Extract the (X, Y) coordinate from the center of the cell holding the provided text.  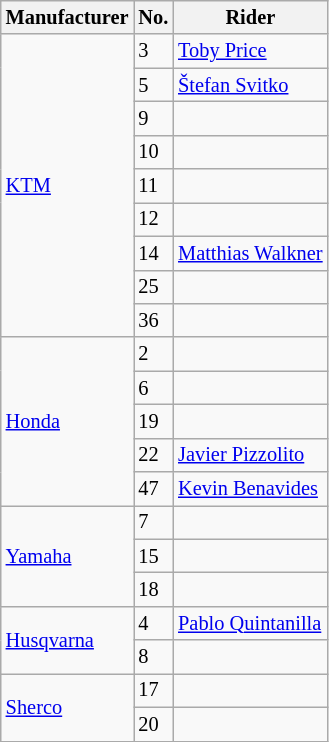
Manufacturer (68, 17)
47 (154, 489)
19 (154, 421)
2 (154, 354)
Sherco (68, 706)
12 (154, 219)
Javier Pizzolito (250, 455)
36 (154, 320)
22 (154, 455)
8 (154, 657)
11 (154, 186)
Husqvarna (68, 640)
Pablo Quintanilla (250, 623)
Toby Price (250, 51)
17 (154, 690)
20 (154, 724)
14 (154, 253)
No. (154, 17)
Rider (250, 17)
Honda (68, 421)
9 (154, 118)
Kevin Benavides (250, 489)
10 (154, 152)
18 (154, 589)
KTM (68, 186)
Matthias Walkner (250, 253)
Yamaha (68, 556)
5 (154, 85)
7 (154, 522)
3 (154, 51)
25 (154, 287)
4 (154, 623)
15 (154, 556)
Štefan Svitko (250, 85)
6 (154, 388)
